Capture the cell that displays the provided text and extract its [x, y] central coordinate. 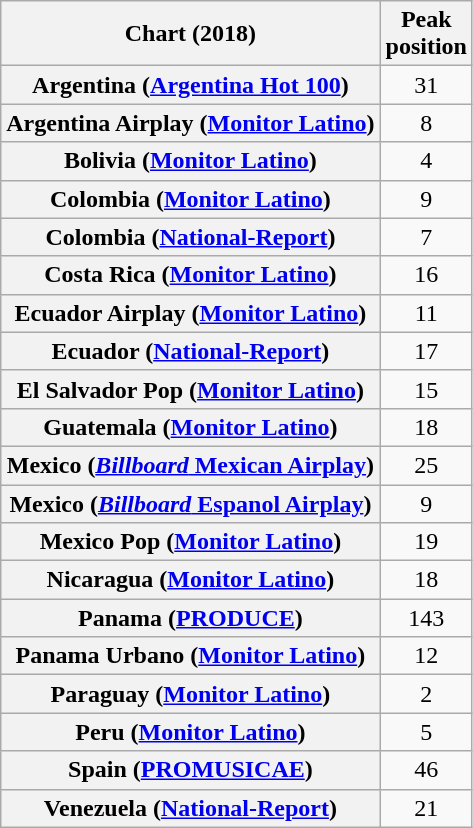
Argentina Airplay (Monitor Latino) [190, 123]
Ecuador Airplay (Monitor Latino) [190, 313]
Panama (PRODUCE) [190, 618]
Colombia (Monitor Latino) [190, 199]
17 [426, 351]
25 [426, 465]
31 [426, 85]
Venezuela (National-Report) [190, 808]
5 [426, 732]
8 [426, 123]
16 [426, 275]
Guatemala (Monitor Latino) [190, 427]
12 [426, 656]
Peru (Monitor Latino) [190, 732]
46 [426, 770]
19 [426, 542]
Nicaragua (Monitor Latino) [190, 580]
143 [426, 618]
21 [426, 808]
11 [426, 313]
2 [426, 694]
El Salvador Pop (Monitor Latino) [190, 389]
Spain (PROMUSICAE) [190, 770]
Paraguay (Monitor Latino) [190, 694]
Ecuador (National-Report) [190, 351]
Panama Urbano (Monitor Latino) [190, 656]
Peakposition [426, 34]
4 [426, 161]
Bolivia (Monitor Latino) [190, 161]
Colombia (National-Report) [190, 237]
Mexico Pop (Monitor Latino) [190, 542]
Mexico (Billboard Espanol Airplay) [190, 503]
Costa Rica (Monitor Latino) [190, 275]
Chart (2018) [190, 34]
15 [426, 389]
7 [426, 237]
Argentina (Argentina Hot 100) [190, 85]
Mexico (Billboard Mexican Airplay) [190, 465]
